Return (x, y) of the center of cell containing provided text 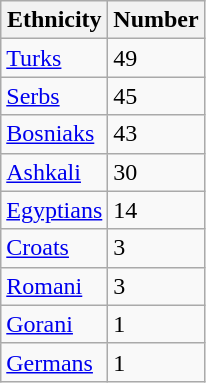
Number (156, 20)
Gorani (54, 324)
30 (156, 172)
Serbs (54, 96)
43 (156, 134)
Germans (54, 362)
14 (156, 210)
49 (156, 58)
Ashkali (54, 172)
Bosniaks (54, 134)
Croats (54, 248)
Turks (54, 58)
Romani (54, 286)
45 (156, 96)
Ethnicity (54, 20)
Egyptians (54, 210)
